Extract the [x, y] coordinate from the center of the cell holding the provided text.  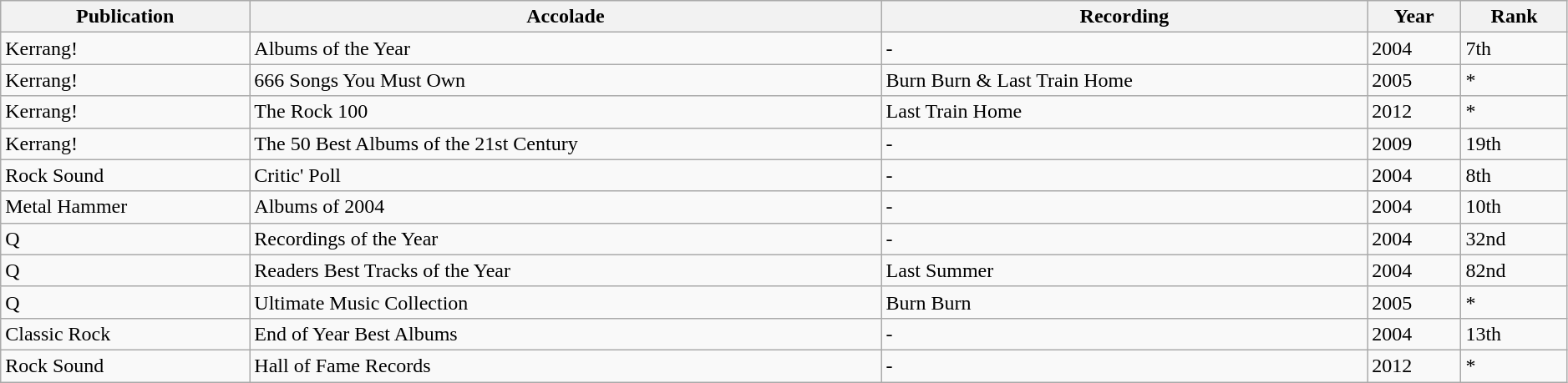
7th [1514, 48]
Recording [1124, 17]
10th [1514, 207]
666 Songs You Must Own [566, 80]
Burn Burn & Last Train Home [1124, 80]
Last Summer [1124, 270]
19th [1514, 144]
The Rock 100 [566, 112]
Ultimate Music Collection [566, 302]
8th [1514, 175]
2009 [1414, 144]
Rank [1514, 17]
End of Year Best Albums [566, 334]
32nd [1514, 239]
Classic Rock [125, 334]
Recordings of the Year [566, 239]
Hall of Fame Records [566, 365]
The 50 Best Albums of the 21st Century [566, 144]
82nd [1514, 270]
Albums of 2004 [566, 207]
Publication [125, 17]
Burn Burn [1124, 302]
Albums of the Year [566, 48]
13th [1514, 334]
Critic' Poll [566, 175]
Metal Hammer [125, 207]
Last Train Home [1124, 112]
Readers Best Tracks of the Year [566, 270]
Year [1414, 17]
Accolade [566, 17]
